Capture the cell that displays the provided text and extract its [X, Y] central coordinate. 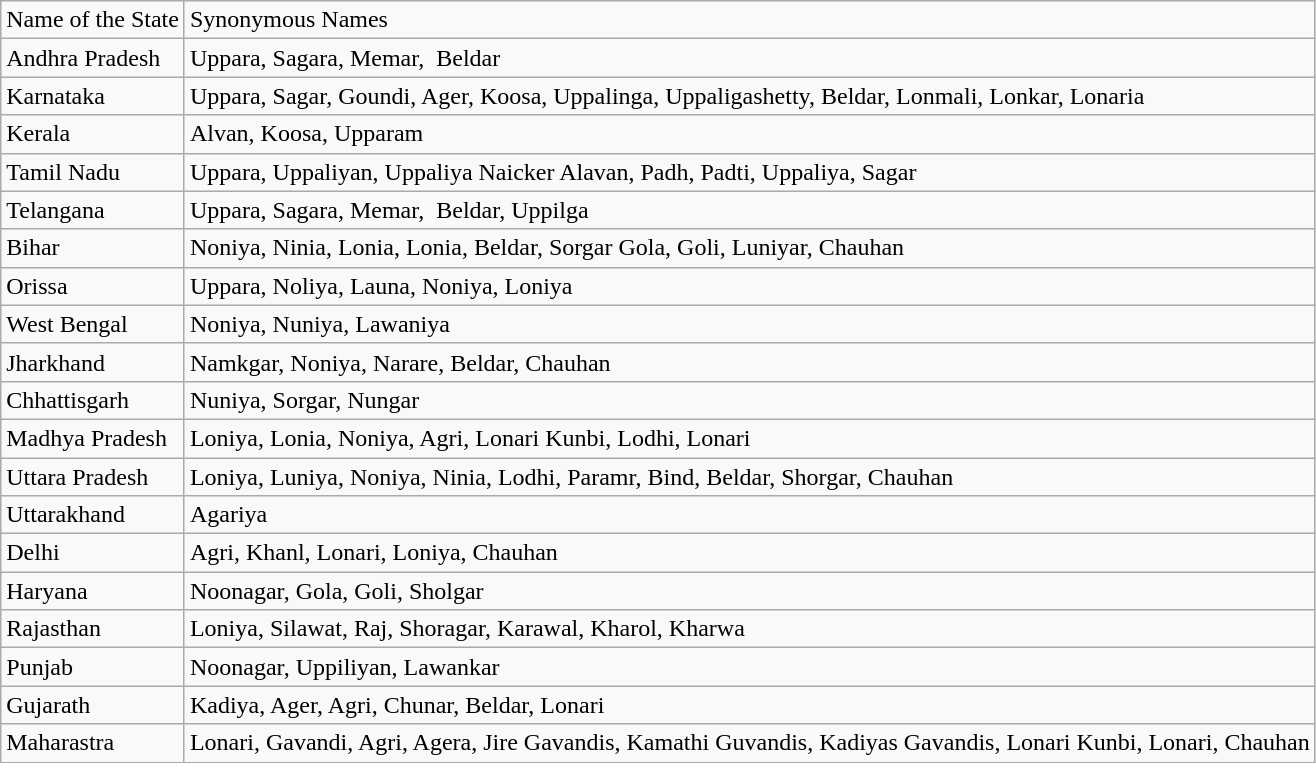
Noniya, Nuniya, Lawaniya [750, 324]
Loniya, Silawat, Raj, Shoragar, Karawal, Kharol, Kharwa [750, 629]
Agri, Khanl, Lonari, Loniya, Chauhan [750, 553]
Agariya [750, 515]
Bihar [93, 248]
Name of the State [93, 20]
Synonymous Names [750, 20]
Loniya, Lonia, Noniya, Agri, Lonari Kunbi, Lodhi, Lonari [750, 438]
Maharastra [93, 743]
Gujarath [93, 705]
Kerala [93, 134]
Noonagar, Gola, Goli, Sholgar [750, 591]
Namkgar, Noniya, Narare, Beldar, Chauhan [750, 362]
Tamil Nadu [93, 172]
Orissa [93, 286]
Andhra Pradesh [93, 58]
Rajasthan [93, 629]
Madhya Pradesh [93, 438]
Noniya, Ninia, Lonia, Lonia, Beldar, Sorgar Gola, Goli, Luniyar, Chauhan [750, 248]
Alvan, Koosa, Upparam [750, 134]
Punjab [93, 667]
Uppara, Sagara, Memar, Beldar [750, 58]
Haryana [93, 591]
Telangana [93, 210]
West Bengal [93, 324]
Lonari, Gavandi, Agri, Agera, Jire Gavandis, Kamathi Guvandis, Kadiyas Gavandis, Lonari Kunbi, Lonari, Chauhan [750, 743]
Uppara, Sagar, Goundi, Ager, Koosa, Uppalinga, Uppaligashetty, Beldar, Lonmali, Lonkar, Lonaria [750, 96]
Uppara, Sagara, Memar, Beldar, Uppilga [750, 210]
Uttarakhand [93, 515]
Jharkhand [93, 362]
Kadiya, Ager, Agri, Chunar, Beldar, Lonari [750, 705]
Nuniya, Sorgar, Nungar [750, 400]
Delhi [93, 553]
Karnataka [93, 96]
Chhattisgarh [93, 400]
Noonagar, Uppiliyan, Lawankar [750, 667]
Uttara Pradesh [93, 477]
Uppara, Noliya, Launa, Noniya, Loniya [750, 286]
Loniya, Luniya, Noniya, Ninia, Lodhi, Paramr, Bind, Beldar, Shorgar, Chauhan [750, 477]
Uppara, Uppaliyan, Uppaliya Naicker Alavan, Padh, Padti, Uppaliya, Sagar [750, 172]
